Provide the (X, Y) coordinate of the cell's center where the given text is located.  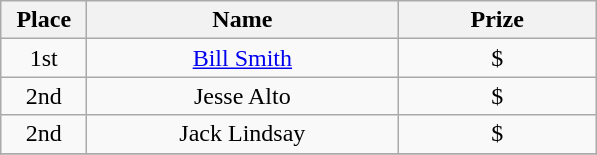
Bill Smith (242, 58)
Place (44, 20)
Jesse Alto (242, 96)
Name (242, 20)
1st (44, 58)
Prize (498, 20)
Jack Lindsay (242, 134)
